Provide the [x, y] coordinate of the cell's center where the given text is located.  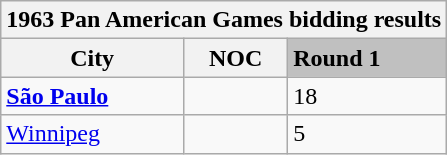
NOC [236, 58]
City [92, 58]
São Paulo [92, 96]
1963 Pan American Games bidding results [224, 20]
Round 1 [368, 58]
18 [368, 96]
5 [368, 134]
Winnipeg [92, 134]
